Output the (X, Y) coordinate of the center of the cell containing the given text.  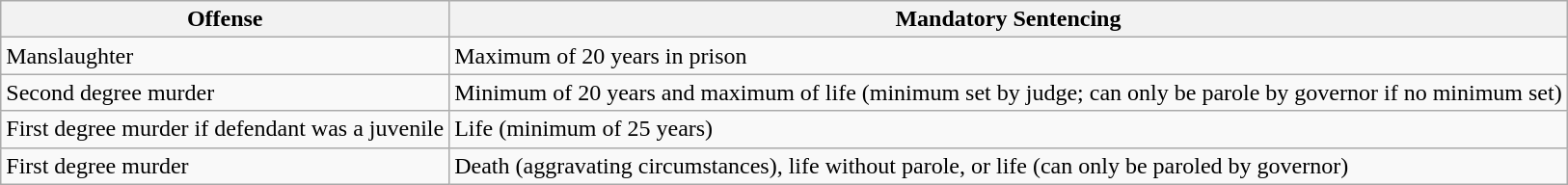
Minimum of 20 years and maximum of life (minimum set by judge; can only be parole by governor if no minimum set) (1009, 92)
First degree murder if defendant was a juvenile (226, 129)
Maximum of 20 years in prison (1009, 56)
First degree murder (226, 166)
Life (minimum of 25 years) (1009, 129)
Mandatory Sentencing (1009, 19)
Offense (226, 19)
Manslaughter (226, 56)
Second degree murder (226, 92)
Death (aggravating circumstances), life without parole, or life (can only be paroled by governor) (1009, 166)
